Output the [x, y] coordinate of the center of the cell containing the given text.  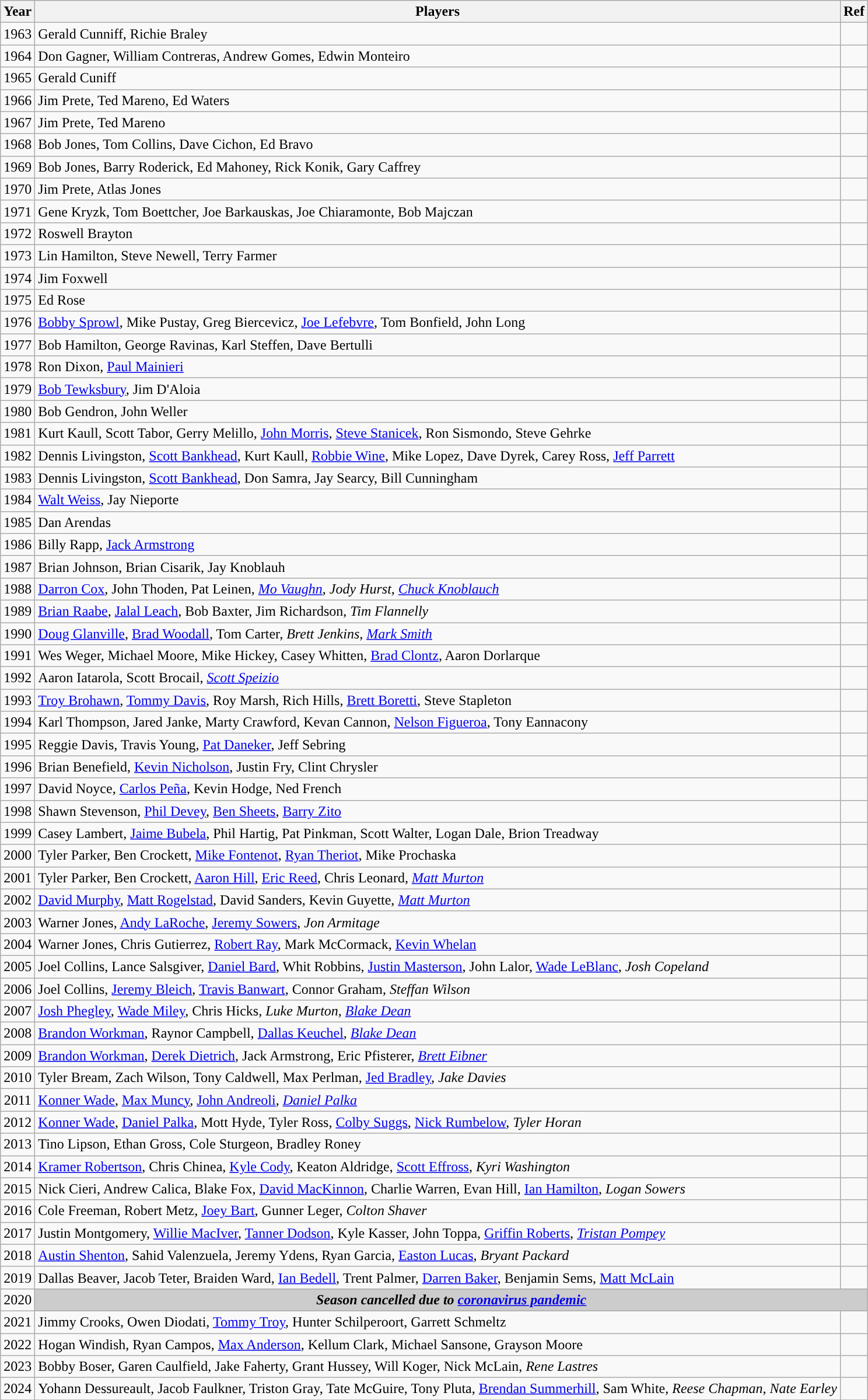
Reggie Davis, Travis Young, Pat Daneker, Jeff Sebring [437, 745]
Warner Jones, Chris Gutierrez, Robert Ray, Mark McCormack, Kevin Whelan [437, 944]
Lin Hamilton, Steve Newell, Terry Farmer [437, 256]
Bob Hamilton, George Ravinas, Karl Steffen, Dave Bertulli [437, 345]
Season cancelled due to coronavirus pandemic [452, 1300]
2024 [17, 1389]
Year [17, 12]
2016 [17, 1211]
Dan Arendas [437, 522]
Yohann Dessureault, Jacob Faulkner, Triston Gray, Tate McGuire, Tony Pluta, Brendan Summerhill, Sam White, Reese Chapman, Nate Earley [437, 1389]
David Murphy, Matt Rogelstad, David Sanders, Kevin Guyette, Matt Murton [437, 900]
Warner Jones, Andy LaRoche, Jeremy Sowers, Jon Armitage [437, 922]
1968 [17, 145]
2001 [17, 878]
Tyler Parker, Ben Crockett, Mike Fontenot, Ryan Theriot, Mike Prochaska [437, 856]
2012 [17, 1122]
Tino Lipson, Ethan Gross, Cole Sturgeon, Bradley Roney [437, 1144]
Billy Rapp, Jack Armstrong [437, 544]
Tyler Parker, Ben Crockett, Aaron Hill, Eric Reed, Chris Leonard, Matt Murton [437, 878]
1983 [17, 478]
Bobby Boser, Garen Caulfield, Jake Faherty, Grant Hussey, Will Koger, Nick McLain, Rene Lastres [437, 1367]
Jim Foxwell [437, 278]
1980 [17, 411]
1971 [17, 211]
Nick Cieri, Andrew Calica, Blake Fox, David MacKinnon, Charlie Warren, Evan Hill, Ian Hamilton, Logan Sowers [437, 1189]
2006 [17, 989]
Troy Brohawn, Tommy Davis, Roy Marsh, Rich Hills, Brett Boretti, Steve Stapleton [437, 700]
Shawn Stevenson, Phil Devey, Ben Sheets, Barry Zito [437, 811]
Brandon Workman, Raynor Campbell, Dallas Keuchel, Blake Dean [437, 1034]
1977 [17, 345]
Casey Lambert, Jaime Bubela, Phil Hartig, Pat Pinkman, Scott Walter, Logan Dale, Brion Treadway [437, 833]
Konner Wade, Daniel Palka, Mott Hyde, Tyler Ross, Colby Suggs, Nick Rumbelow, Tyler Horan [437, 1122]
2019 [17, 1277]
Bobby Sprowl, Mike Pustay, Greg Biercevicz, Joe Lefebvre, Tom Bonfield, John Long [437, 323]
Brian Johnson, Brian Cisarik, Jay Knoblauh [437, 567]
2004 [17, 944]
Roswell Brayton [437, 233]
1988 [17, 589]
Kurt Kaull, Scott Tabor, Gerry Melillo, John Morris, Steve Stanicek, Ron Sismondo, Steve Gehrke [437, 434]
Kramer Robertson, Chris Chinea, Kyle Cody, Keaton Aldridge, Scott Effross, Kyri Washington [437, 1167]
1976 [17, 323]
1996 [17, 767]
Bob Jones, Tom Collins, Dave Cichon, Ed Bravo [437, 145]
Joel Collins, Jeremy Bleich, Travis Banwart, Connor Graham, Steffan Wilson [437, 989]
Josh Phegley, Wade Miley, Chris Hicks, Luke Murton, Blake Dean [437, 1011]
Gerald Cunniff, Richie Braley [437, 34]
1987 [17, 567]
1994 [17, 722]
2018 [17, 1255]
1969 [17, 167]
1964 [17, 56]
Jim Prete, Ted Mareno, Ed Waters [437, 100]
1970 [17, 189]
Jim Prete, Ted Mareno [437, 123]
1999 [17, 833]
2010 [17, 1078]
2014 [17, 1167]
2000 [17, 856]
Brian Benefield, Kevin Nicholson, Justin Fry, Clint Chrysler [437, 767]
1979 [17, 389]
1978 [17, 367]
1990 [17, 633]
2009 [17, 1056]
Ron Dixon, Paul Mainieri [437, 367]
Brandon Workman, Derek Dietrich, Jack Armstrong, Eric Pfisterer, Brett Eibner [437, 1056]
1965 [17, 78]
2013 [17, 1144]
1984 [17, 500]
1981 [17, 434]
2003 [17, 922]
1975 [17, 301]
Darron Cox, John Thoden, Pat Leinen, Mo Vaughn, Jody Hurst, Chuck Knoblauch [437, 589]
1974 [17, 278]
Konner Wade, Max Muncy, John Andreoli, Daniel Palka [437, 1100]
Don Gagner, William Contreras, Andrew Gomes, Edwin Monteiro [437, 56]
1985 [17, 522]
2007 [17, 1011]
Dennis Livingston, Scott Bankhead, Don Samra, Jay Searcy, Bill Cunningham [437, 478]
2022 [17, 1344]
2011 [17, 1100]
Ref [854, 12]
1991 [17, 656]
2008 [17, 1034]
Gene Kryzk, Tom Boettcher, Joe Barkauskas, Joe Chiaramonte, Bob Majczan [437, 211]
1982 [17, 456]
1986 [17, 544]
1997 [17, 789]
Dallas Beaver, Jacob Teter, Braiden Ward, Ian Bedell, Trent Palmer, Darren Baker, Benjamin Sems, Matt McLain [437, 1277]
1998 [17, 811]
Jimmy Crooks, Owen Diodati, Tommy Troy, Hunter Schilperoort, Garrett Schmeltz [437, 1322]
1972 [17, 233]
Ed Rose [437, 301]
1963 [17, 34]
1973 [17, 256]
Aaron Iatarola, Scott Brocail, Scott Speizio [437, 678]
Doug Glanville, Brad Woodall, Tom Carter, Brett Jenkins, Mark Smith [437, 633]
Bob Gendron, John Weller [437, 411]
Dennis Livingston, Scott Bankhead, Kurt Kaull, Robbie Wine, Mike Lopez, Dave Dyrek, Carey Ross, Jeff Parrett [437, 456]
Bob Tewksbury, Jim D'Aloia [437, 389]
Justin Montgomery, Willie MacIver, Tanner Dodson, Kyle Kasser, John Toppa, Griffin Roberts, Tristan Pompey [437, 1233]
Jim Prete, Atlas Jones [437, 189]
1993 [17, 700]
2005 [17, 966]
Karl Thompson, Jared Janke, Marty Crawford, Kevan Cannon, Nelson Figueroa, Tony Eannacony [437, 722]
1992 [17, 678]
Austin Shenton, Sahid Valenzuela, Jeremy Ydens, Ryan Garcia, Easton Lucas, Bryant Packard [437, 1255]
Brian Raabe, Jalal Leach, Bob Baxter, Jim Richardson, Tim Flannelly [437, 611]
Hogan Windish, Ryan Campos, Max Anderson, Kellum Clark, Michael Sansone, Grayson Moore [437, 1344]
2020 [17, 1300]
2021 [17, 1322]
Cole Freeman, Robert Metz, Joey Bart, Gunner Leger, Colton Shaver [437, 1211]
2017 [17, 1233]
1989 [17, 611]
2015 [17, 1189]
2023 [17, 1367]
Gerald Cuniff [437, 78]
1967 [17, 123]
Joel Collins, Lance Salsgiver, Daniel Bard, Whit Robbins, Justin Masterson, John Lalor, Wade LeBlanc, Josh Copeland [437, 966]
1966 [17, 100]
Players [437, 12]
Tyler Bream, Zach Wilson, Tony Caldwell, Max Perlman, Jed Bradley, Jake Davies [437, 1078]
Wes Weger, Michael Moore, Mike Hickey, Casey Whitten, Brad Clontz, Aaron Dorlarque [437, 656]
1995 [17, 745]
Walt Weiss, Jay Nieporte [437, 500]
David Noyce, Carlos Peña, Kevin Hodge, Ned French [437, 789]
2002 [17, 900]
Bob Jones, Barry Roderick, Ed Mahoney, Rick Konik, Gary Caffrey [437, 167]
